Find where the given text appears and provide that cell's center as (x, y) coordinate. 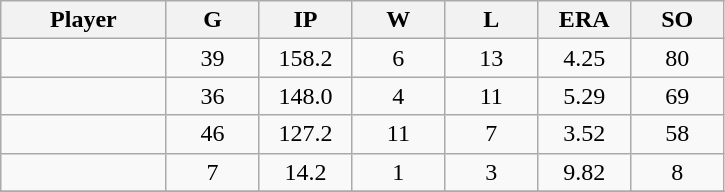
127.2 (306, 134)
13 (492, 58)
1 (398, 172)
6 (398, 58)
8 (678, 172)
14.2 (306, 172)
W (398, 20)
3 (492, 172)
Player (84, 20)
IP (306, 20)
39 (212, 58)
3.52 (584, 134)
9.82 (584, 172)
36 (212, 96)
148.0 (306, 96)
5.29 (584, 96)
G (212, 20)
4 (398, 96)
4.25 (584, 58)
46 (212, 134)
SO (678, 20)
ERA (584, 20)
80 (678, 58)
58 (678, 134)
158.2 (306, 58)
69 (678, 96)
L (492, 20)
